Extract the [X, Y] coordinate from the center of the cell holding the provided text.  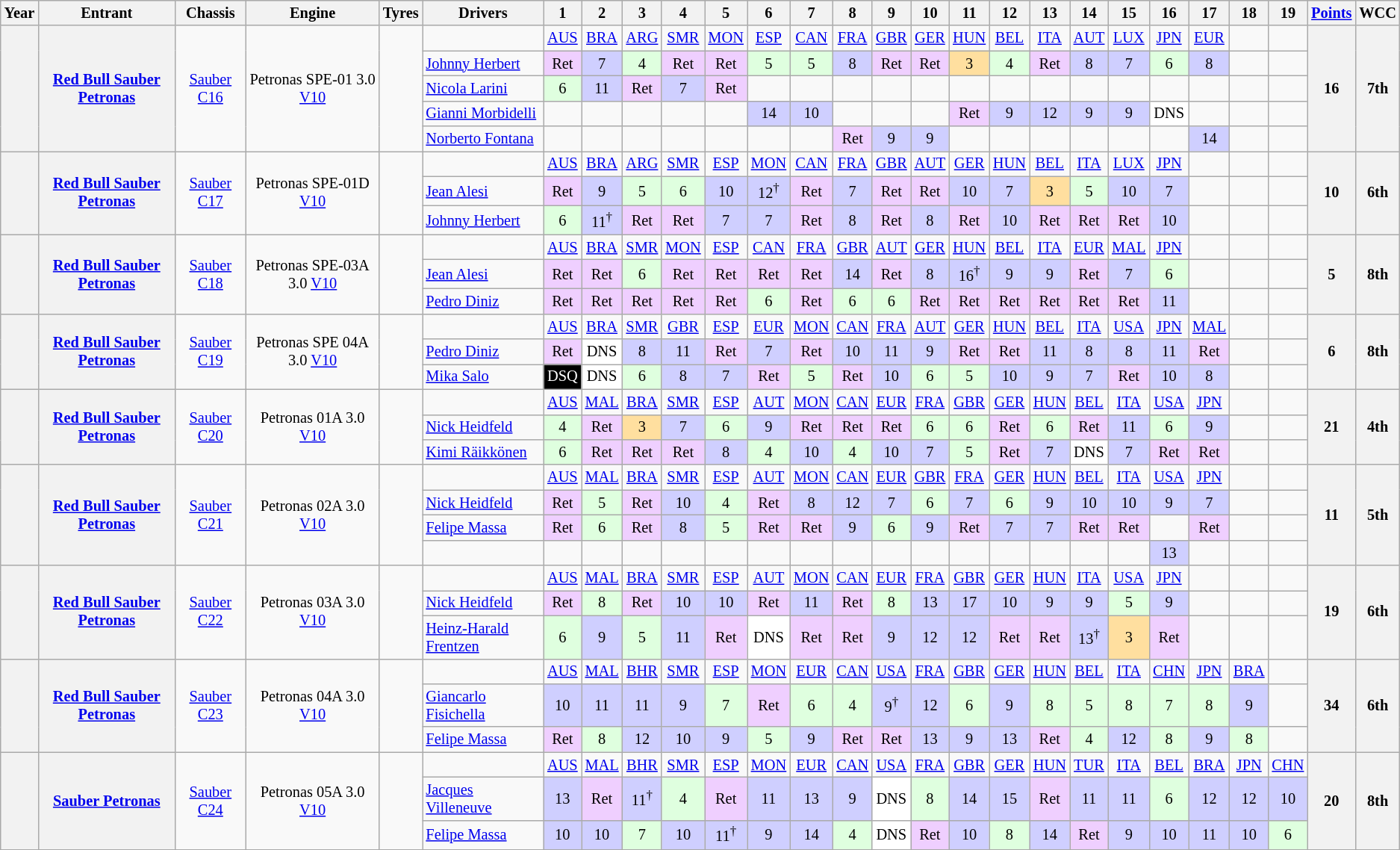
Sauber C17 [211, 193]
16† [969, 275]
Sauber C20 [211, 427]
Engine [312, 13]
21 [1331, 427]
Kimi Räikkönen [484, 452]
Heinz-Harald Frentzen [484, 637]
Giancarlo Fisichella [484, 705]
Chassis [211, 13]
13† [1089, 637]
20 [1331, 801]
Tyres [401, 13]
Jacques Villeneuve [484, 798]
18 [1249, 13]
Petronas SPE-01 3.0 V10 [312, 88]
Petronas 03A 3.0 V10 [312, 612]
Sauber C24 [211, 801]
Sauber C16 [211, 88]
Petronas 05A 3.0 V10 [312, 801]
TUR [1089, 765]
Sauber Petronas [106, 801]
Nicola Larini [484, 88]
9† [892, 705]
WCC [1378, 13]
Sauber C22 [211, 612]
Mika Salo [484, 376]
Petronas 02A 3.0 V10 [312, 515]
4th [1378, 427]
Year [19, 13]
34 [1331, 705]
Sauber C19 [211, 351]
Petronas SPE-01D V10 [312, 193]
Petronas SPE 04A 3.0 V10 [312, 351]
Entrant [106, 13]
Sauber C23 [211, 705]
Petronas SPE-03A 3.0 V10 [312, 274]
Norberto Fontana [484, 139]
Petronas 04A 3.0 V10 [312, 705]
Sauber C18 [211, 274]
Drivers [484, 13]
Gianni Morbidelli [484, 114]
Petronas 01A 3.0 V10 [312, 427]
5th [1378, 515]
2 [602, 13]
12† [769, 191]
Points [1331, 13]
7th [1378, 88]
DSQ [562, 376]
Sauber C21 [211, 515]
1 [562, 13]
